Detect which cell encompasses the target text, then output its [x, y] center coordinate. 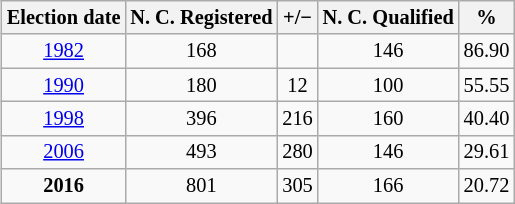
493 [201, 152]
N. C. Registered [201, 18]
% [487, 18]
86.90 [487, 51]
1998 [64, 119]
1990 [64, 85]
55.55 [487, 85]
1982 [64, 51]
29.61 [487, 152]
40.40 [487, 119]
2016 [64, 186]
Election date [64, 18]
+/− [297, 18]
396 [201, 119]
305 [297, 186]
216 [297, 119]
12 [297, 85]
168 [201, 51]
N. C. Qualified [388, 18]
280 [297, 152]
160 [388, 119]
100 [388, 85]
180 [201, 85]
2006 [64, 152]
166 [388, 186]
801 [201, 186]
20.72 [487, 186]
